Determine the [X, Y] coordinate at the center of the cell enclosing the given text.  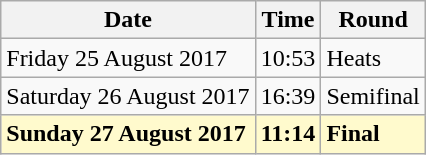
11:14 [288, 134]
Friday 25 August 2017 [128, 58]
16:39 [288, 96]
Date [128, 20]
10:53 [288, 58]
Time [288, 20]
Final [373, 134]
Semifinal [373, 96]
Heats [373, 58]
Round [373, 20]
Sunday 27 August 2017 [128, 134]
Saturday 26 August 2017 [128, 96]
